Detect which cell encompasses the target text, then output its [X, Y] center coordinate. 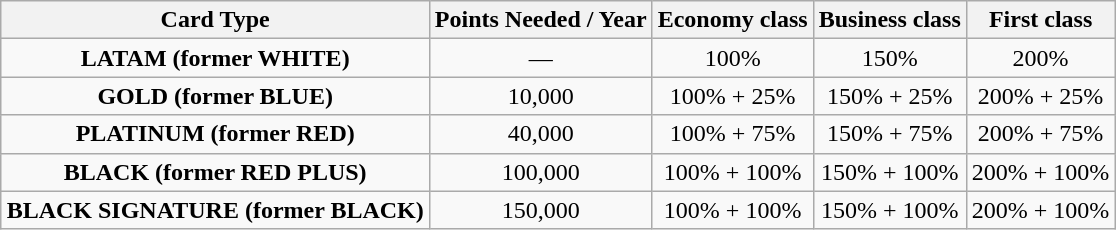
200% + 75% [1040, 134]
150,000 [540, 210]
150% + 25% [890, 96]
Economy class [732, 20]
Points Needed / Year [540, 20]
100,000 [540, 172]
200% + 25% [1040, 96]
150% + 75% [890, 134]
Card Type [215, 20]
200% [1040, 58]
BLACK (former RED PLUS) [215, 172]
150% [890, 58]
Business class [890, 20]
100% + 25% [732, 96]
PLATINUM (former RED) [215, 134]
100% [732, 58]
100% + 75% [732, 134]
LATAM (former WHITE) [215, 58]
First class [1040, 20]
10,000 [540, 96]
GOLD (former BLUE) [215, 96]
BLACK SIGNATURE (former BLACK) [215, 210]
— [540, 58]
40,000 [540, 134]
